Return the (x, y) coordinate for the center point of the cell that contains the specified text.  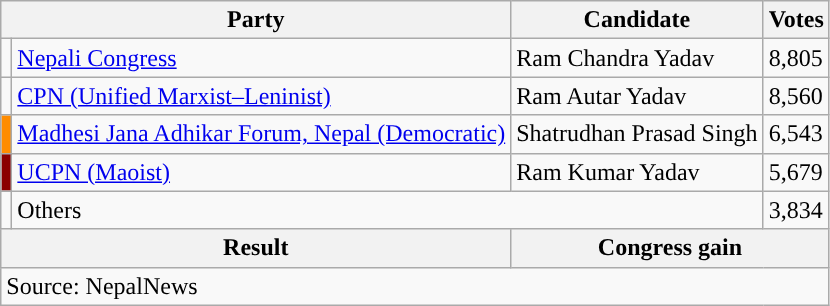
Congress gain (670, 248)
Party (256, 20)
5,679 (796, 172)
UCPN (Maoist) (262, 172)
Ram Autar Yadav (637, 96)
Votes (796, 20)
Ram Chandra Yadav (637, 58)
8,560 (796, 96)
8,805 (796, 58)
Others (388, 210)
Result (256, 248)
Candidate (637, 20)
Nepali Congress (262, 58)
Ram Kumar Yadav (637, 172)
6,543 (796, 134)
CPN (Unified Marxist–Leninist) (262, 96)
Source: NepalNews (416, 286)
Shatrudhan Prasad Singh (637, 134)
3,834 (796, 210)
Madhesi Jana Adhikar Forum, Nepal (Democratic) (262, 134)
